For the text-containing cell, return its midpoint in [x, y] coordinate format. 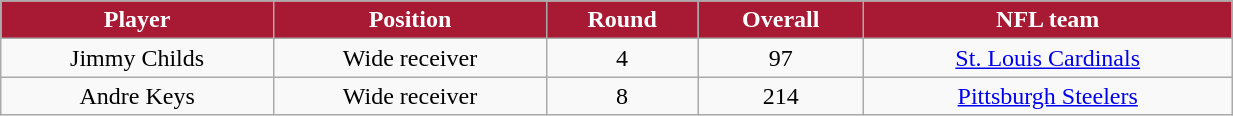
214 [781, 96]
4 [622, 58]
Pittsburgh Steelers [1048, 96]
Player [138, 20]
Overall [781, 20]
NFL team [1048, 20]
Andre Keys [138, 96]
97 [781, 58]
Position [410, 20]
St. Louis Cardinals [1048, 58]
8 [622, 96]
Jimmy Childs [138, 58]
Round [622, 20]
